From the cell containing the given text, extract its center point as [x, y] coordinate. 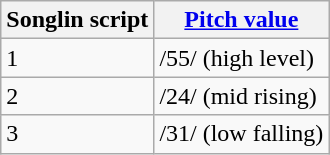
/24/ (mid rising) [242, 96]
Pitch value [242, 20]
Songlin script [78, 20]
2 [78, 96]
/55/ (high level) [242, 58]
/31/ (low falling) [242, 134]
3 [78, 134]
1 [78, 58]
